Determine the [x, y] coordinate at the center of the cell enclosing the given text.  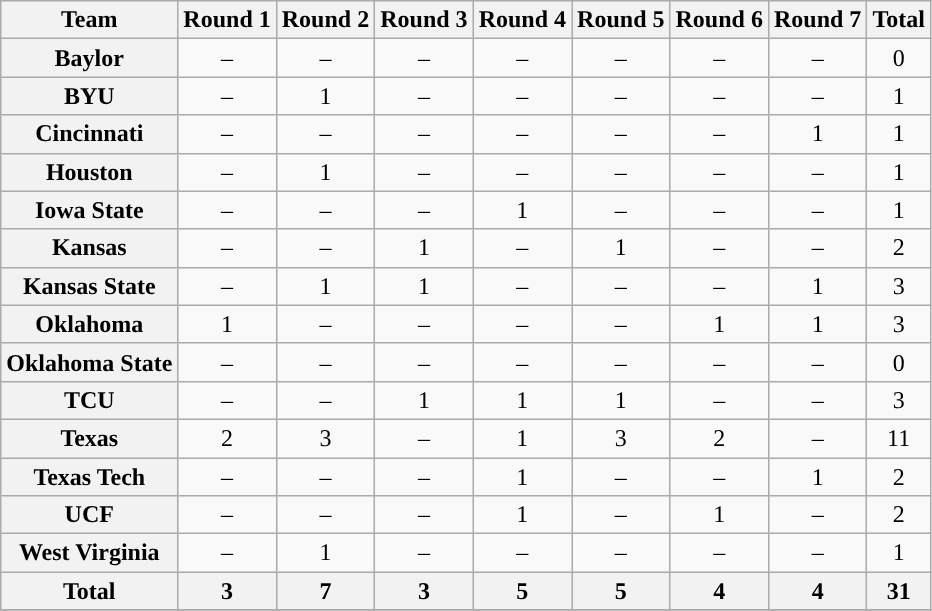
Round 6 [719, 20]
UCF [90, 515]
Texas Tech [90, 477]
7 [325, 591]
BYU [90, 96]
Round 4 [522, 20]
Round 1 [227, 20]
11 [899, 438]
Texas [90, 438]
Baylor [90, 58]
Round 3 [424, 20]
TCU [90, 400]
West Virginia [90, 553]
Round 2 [325, 20]
Team [90, 20]
Oklahoma [90, 324]
Round 5 [621, 20]
Round 7 [817, 20]
Oklahoma State [90, 362]
Cincinnati [90, 134]
Iowa State [90, 210]
Kansas [90, 248]
Kansas State [90, 286]
Houston [90, 172]
31 [899, 591]
